Return (x, y) of the center of cell containing provided text 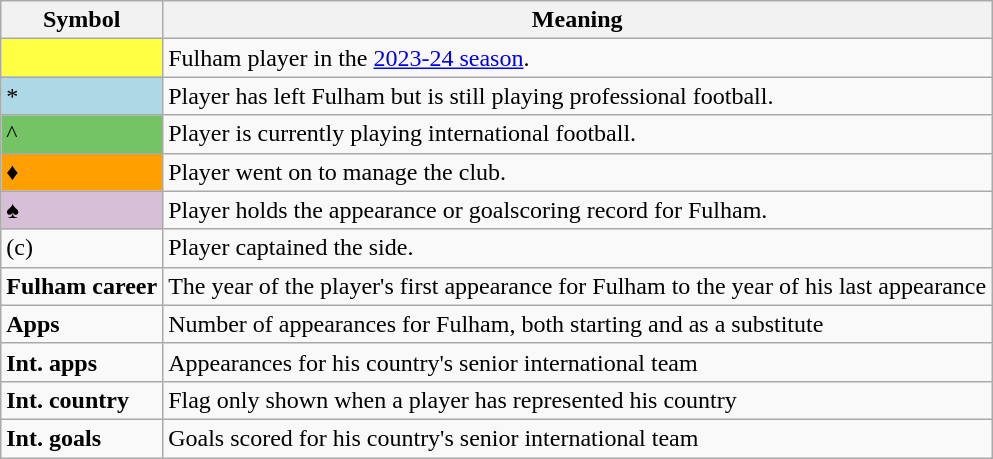
♦ (82, 172)
Meaning (578, 20)
Flag only shown when a player has represented his country (578, 400)
Int. goals (82, 438)
Player holds the appearance or goalscoring record for Fulham. (578, 210)
Int. country (82, 400)
* (82, 96)
(c) (82, 248)
Goals scored for his country's senior international team (578, 438)
Int. apps (82, 362)
Player went on to manage the club. (578, 172)
The year of the player's first appearance for Fulham to the year of his last appearance (578, 286)
Appearances for his country's senior international team (578, 362)
Player is currently playing international football. (578, 134)
Fulham player in the 2023-24 season. (578, 58)
Fulham career (82, 286)
Player captained the side. (578, 248)
^ (82, 134)
Player has left Fulham but is still playing professional football. (578, 96)
♠ (82, 210)
Apps (82, 324)
Symbol (82, 20)
Number of appearances for Fulham, both starting and as a substitute (578, 324)
